Determine the [x, y] coordinate at the center of the cell enclosing the given text.  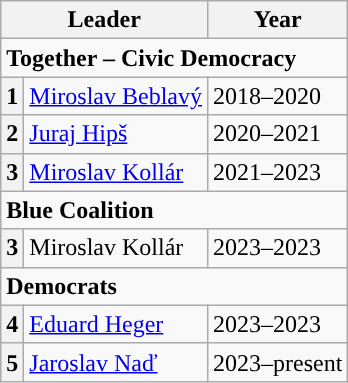
Together – Civic Democracy [174, 58]
2 [12, 134]
2018–2020 [278, 96]
Juraj Hipš [116, 134]
4 [12, 324]
1 [12, 96]
Blue Coalition [174, 210]
2021–2023 [278, 172]
2023–present [278, 362]
2020–2021 [278, 134]
5 [12, 362]
Leader [104, 20]
Jaroslav Naď [116, 362]
Miroslav Beblavý [116, 96]
Democrats [174, 286]
Year [278, 20]
Eduard Heger [116, 324]
